Capture the cell that displays the provided text and extract its [x, y] central coordinate. 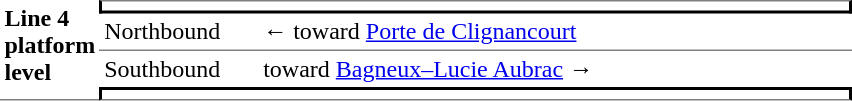
Line 4 platform level [50, 50]
Northbound [180, 33]
Southbound [180, 69]
